Output the [x, y] coordinate of the center of the cell containing the given text.  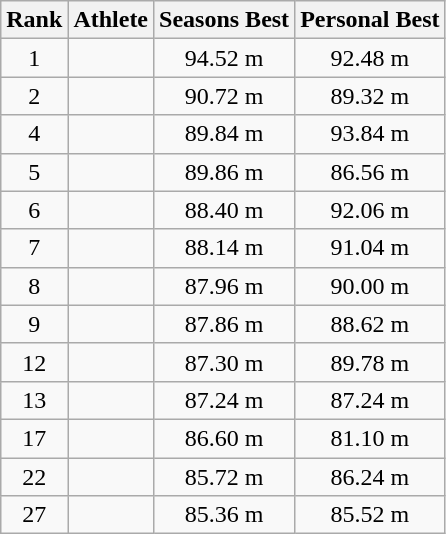
86.60 m [224, 438]
8 [34, 286]
1 [34, 58]
Personal Best [370, 20]
93.84 m [370, 134]
88.40 m [224, 210]
87.96 m [224, 286]
22 [34, 477]
90.00 m [370, 286]
89.32 m [370, 96]
Rank [34, 20]
87.30 m [224, 362]
89.86 m [224, 172]
6 [34, 210]
90.72 m [224, 96]
13 [34, 400]
17 [34, 438]
87.86 m [224, 324]
89.84 m [224, 134]
4 [34, 134]
85.72 m [224, 477]
92.06 m [370, 210]
85.52 m [370, 515]
Athlete [111, 20]
86.56 m [370, 172]
89.78 m [370, 362]
88.14 m [224, 248]
9 [34, 324]
88.62 m [370, 324]
86.24 m [370, 477]
85.36 m [224, 515]
94.52 m [224, 58]
5 [34, 172]
91.04 m [370, 248]
2 [34, 96]
27 [34, 515]
12 [34, 362]
Seasons Best [224, 20]
81.10 m [370, 438]
92.48 m [370, 58]
7 [34, 248]
